Provide the [X, Y] coordinate of the cell's center where the given text is located.  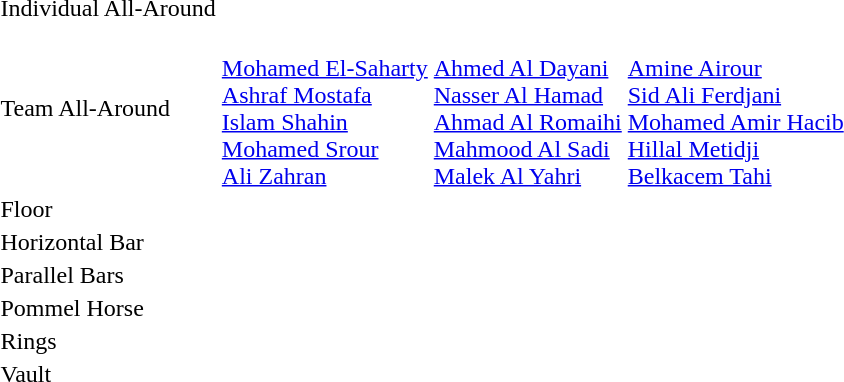
Mohamed El-SahartyAshraf MostafaIslam ShahinMohamed SrourAli Zahran [324, 108]
Ahmed Al DayaniNasser Al HamadAhmad Al RomaihiMahmood Al SadiMalek Al Yahri [528, 108]
